Find where the given text appears and provide that cell's center as [X, Y] coordinate. 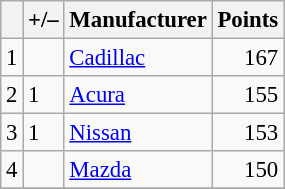
Mazda [138, 170]
150 [248, 170]
2 [12, 95]
153 [248, 133]
155 [248, 95]
+/– [44, 20]
Manufacturer [138, 20]
Points [248, 20]
3 [12, 133]
4 [12, 170]
Cadillac [138, 58]
Acura [138, 95]
Nissan [138, 133]
167 [248, 58]
